Detect which cell encompasses the target text, then output its [x, y] center coordinate. 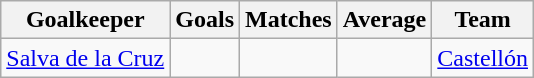
Goalkeeper [86, 20]
Castellón [483, 58]
Average [384, 20]
Goals [205, 20]
Matches [289, 20]
Salva de la Cruz [86, 58]
Team [483, 20]
